Search for the cell housing the specified text and yield its (X, Y) center coordinate. 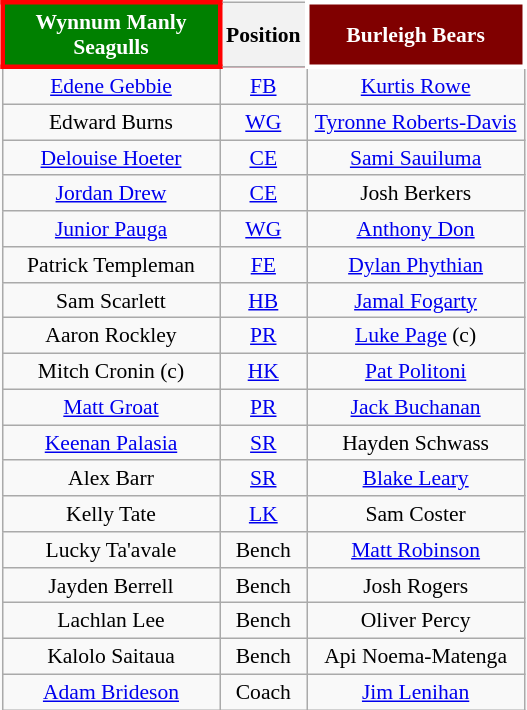
FE (264, 265)
Lucky Ta'avale (110, 550)
Alex Barr (110, 478)
Hayden Schwass (416, 443)
Sami Sauiluma (416, 158)
Kurtis Rowe (416, 86)
HB (264, 300)
Patrick Templeman (110, 265)
Tyronne Roberts-Davis (416, 122)
Edward Burns (110, 122)
Matt Robinson (416, 550)
Aaron Rockley (110, 336)
Josh Berkers (416, 193)
Lachlan Lee (110, 621)
LK (264, 514)
Kelly Tate (110, 514)
Josh Rogers (416, 585)
Burleigh Bears (416, 35)
Coach (264, 692)
Wynnum Manly Seagulls (110, 35)
Dylan Phythian (416, 265)
Anthony Don (416, 229)
Adam Brideson (110, 692)
Api Noema-Matenga (416, 656)
Jordan Drew (110, 193)
Junior Pauga (110, 229)
Matt Groat (110, 407)
Keenan Palasia (110, 443)
Sam Scarlett (110, 300)
Jack Buchanan (416, 407)
Kalolo Saitaua (110, 656)
Jayden Berrell (110, 585)
Edene Gebbie (110, 86)
FB (264, 86)
Sam Coster (416, 514)
HK (264, 371)
Oliver Percy (416, 621)
Jim Lenihan (416, 692)
Jamal Fogarty (416, 300)
Mitch Cronin (c) (110, 371)
Blake Leary (416, 478)
Delouise Hoeter (110, 158)
Luke Page (c) (416, 336)
Pat Politoni (416, 371)
Position (264, 35)
